Determine the (X, Y) coordinate at the center of the cell enclosing the given text.  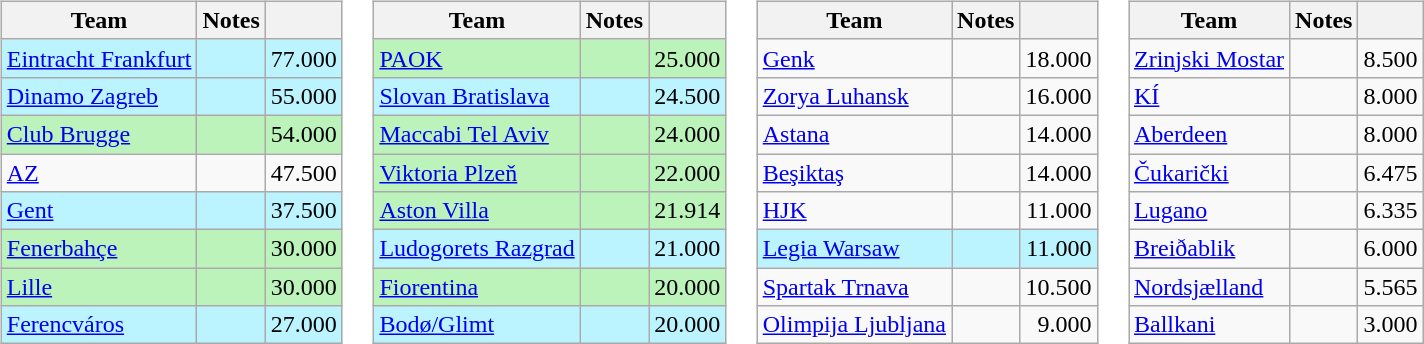
9.000 (1058, 325)
PAOK (477, 58)
5.565 (1390, 287)
Fenerbahçe (99, 249)
10.500 (1058, 287)
HJK (854, 211)
37.500 (304, 211)
54.000 (304, 134)
24.000 (688, 134)
AZ (99, 173)
Zrinjski Mostar (1208, 58)
16.000 (1058, 96)
Slovan Bratislava (477, 96)
Breiðablik (1208, 249)
Lugano (1208, 211)
Ferencváros (99, 325)
6.000 (1390, 249)
Olimpija Ljubljana (854, 325)
Beşiktaş (854, 173)
Genk (854, 58)
8.500 (1390, 58)
Lille (99, 287)
Bodø/Glimt (477, 325)
Maccabi Tel Aviv (477, 134)
Viktoria Plzeň (477, 173)
Nordsjælland (1208, 287)
27.000 (304, 325)
22.000 (688, 173)
Zorya Luhansk (854, 96)
21.914 (688, 211)
3.000 (1390, 325)
Fiorentina (477, 287)
Dinamo Zagreb (99, 96)
6.475 (1390, 173)
Aston Villa (477, 211)
47.500 (304, 173)
Club Brugge (99, 134)
Legia Warsaw (854, 249)
18.000 (1058, 58)
KÍ (1208, 96)
Astana (854, 134)
Ludogorets Razgrad (477, 249)
Čukarički (1208, 173)
25.000 (688, 58)
77.000 (304, 58)
Eintracht Frankfurt (99, 58)
21.000 (688, 249)
Spartak Trnava (854, 287)
Aberdeen (1208, 134)
Ballkani (1208, 325)
6.335 (1390, 211)
55.000 (304, 96)
24.500 (688, 96)
Gent (99, 211)
